Determine the [X, Y] coordinate at the center of the cell enclosing the given text.  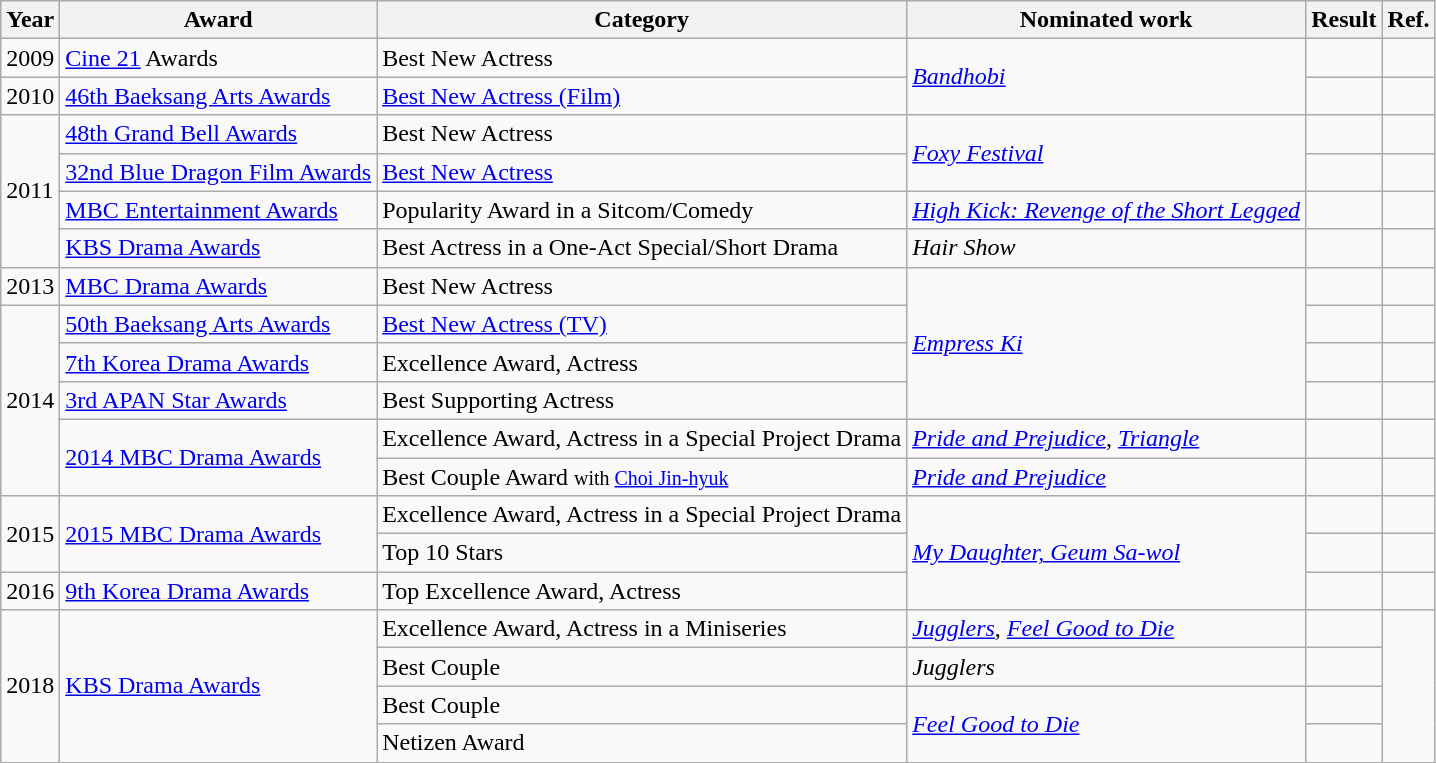
Bandhobi [1106, 77]
9th Korea Drama Awards [218, 591]
50th Baeksang Arts Awards [218, 324]
MBC Entertainment Awards [218, 210]
7th Korea Drama Awards [218, 362]
Result [1344, 20]
Award [218, 20]
2014 MBC Drama Awards [218, 457]
Best Actress in a One-Act Special/Short Drama [642, 248]
2013 [30, 286]
Year [30, 20]
2015 [30, 534]
Feel Good to Die [1106, 724]
Pride and Prejudice, Triangle [1106, 438]
46th Baeksang Arts Awards [218, 96]
2009 [30, 58]
Best New Actress (TV) [642, 324]
Netizen Award [642, 743]
2010 [30, 96]
2015 MBC Drama Awards [218, 534]
Popularity Award in a Sitcom/Comedy [642, 210]
Jugglers [1106, 667]
2016 [30, 591]
Ref. [1408, 20]
Jugglers, Feel Good to Die [1106, 629]
MBC Drama Awards [218, 286]
Top Excellence Award, Actress [642, 591]
Cine 21 Awards [218, 58]
Foxy Festival [1106, 153]
32nd Blue Dragon Film Awards [218, 172]
Hair Show [1106, 248]
Excellence Award, Actress [642, 362]
Pride and Prejudice [1106, 477]
Nominated work [1106, 20]
Best Supporting Actress [642, 400]
2011 [30, 191]
My Daughter, Geum Sa-wol [1106, 553]
2018 [30, 686]
3rd APAN Star Awards [218, 400]
Top 10 Stars [642, 553]
Category [642, 20]
Best New Actress (Film) [642, 96]
Excellence Award, Actress in a Miniseries [642, 629]
Empress Ki [1106, 343]
2014 [30, 400]
High Kick: Revenge of the Short Legged [1106, 210]
Best Couple Award with Choi Jin-hyuk [642, 477]
48th Grand Bell Awards [218, 134]
